Return the (X, Y) coordinate for the center point of the cell that contains the specified text.  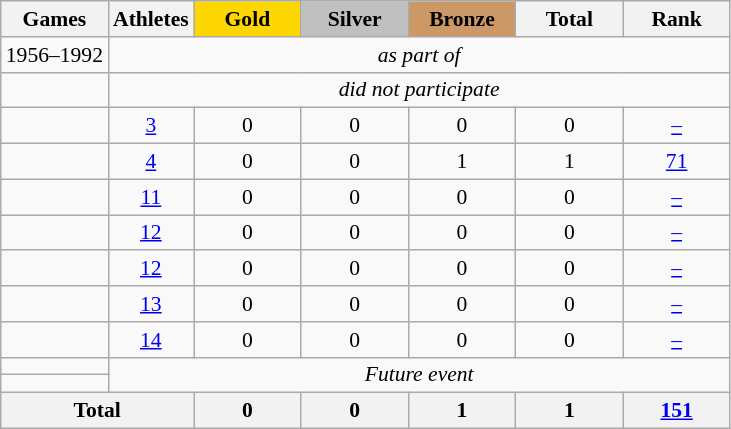
Athletes (151, 19)
4 (151, 162)
Bronze (462, 19)
1956–1992 (54, 55)
did not participate (419, 90)
Silver (354, 19)
Future event (419, 375)
71 (676, 162)
as part of (419, 55)
14 (151, 340)
151 (676, 411)
Gold (248, 19)
3 (151, 126)
13 (151, 304)
Games (54, 19)
Rank (676, 19)
11 (151, 197)
